Capture the cell that displays the provided text and extract its (X, Y) central coordinate. 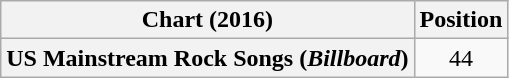
Position (461, 20)
US Mainstream Rock Songs (Billboard) (208, 58)
Chart (2016) (208, 20)
44 (461, 58)
